Return [X, Y] of the center of cell containing provided text 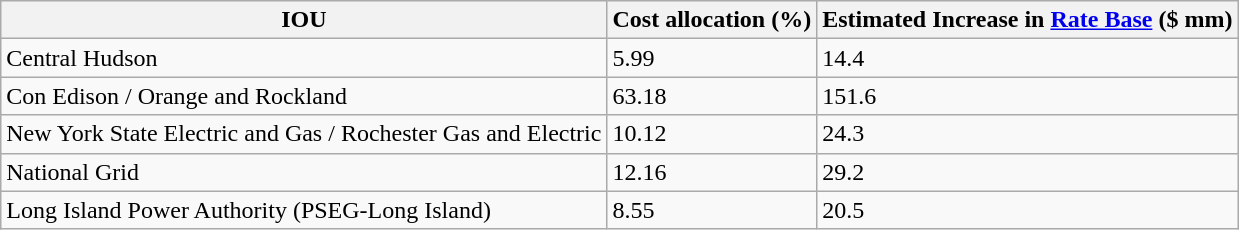
10.12 [712, 134]
24.3 [1028, 134]
Central Hudson [304, 58]
Cost allocation (%) [712, 20]
14.4 [1028, 58]
20.5 [1028, 210]
Estimated Increase in Rate Base ($ mm) [1028, 20]
12.16 [712, 172]
Con Edison / Orange and Rockland [304, 96]
IOU [304, 20]
29.2 [1028, 172]
63.18 [712, 96]
Long Island Power Authority (PSEG-Long Island) [304, 210]
151.6 [1028, 96]
5.99 [712, 58]
New York State Electric and Gas / Rochester Gas and Electric [304, 134]
8.55 [712, 210]
National Grid [304, 172]
